Return [X, Y] of the center of cell containing provided text 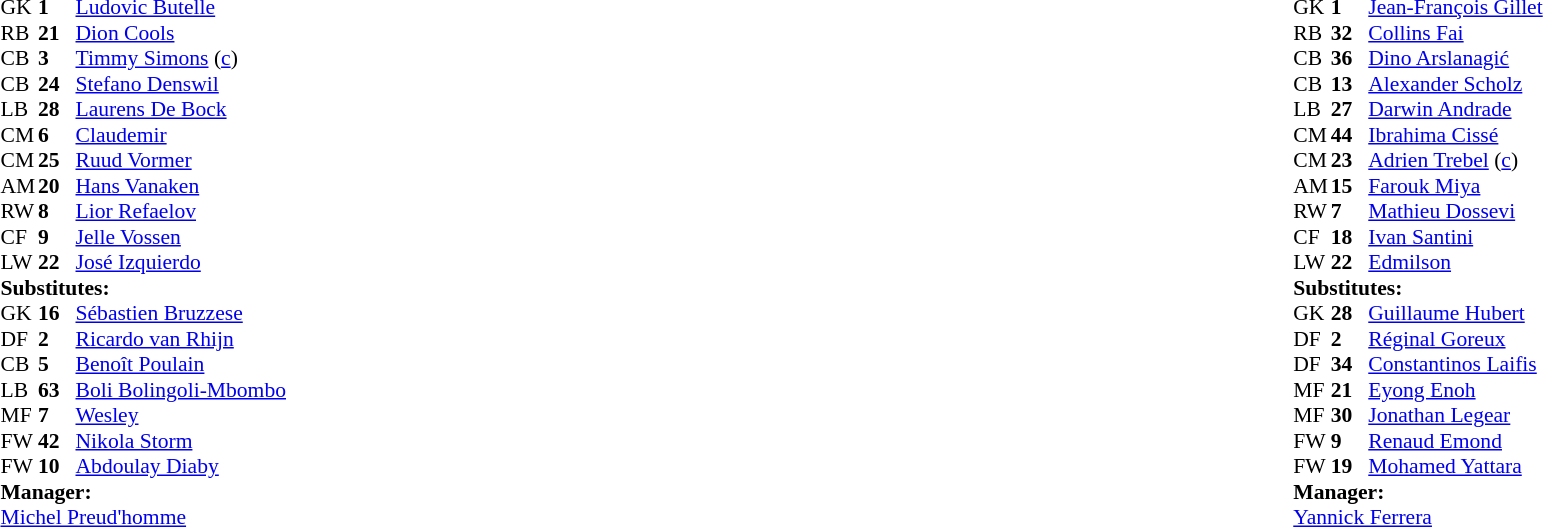
16 [57, 313]
Dion Cools [181, 33]
Jelle Vossen [181, 237]
18 [1350, 237]
30 [1350, 415]
Ricardo van Rhijn [181, 339]
Wesley [181, 415]
Eyong Enoh [1455, 390]
Ibrahima Cissé [1455, 135]
Lior Refaelov [181, 211]
32 [1350, 33]
Constantinos Laifis [1455, 365]
Nikola Storm [181, 441]
Claudemir [181, 135]
25 [57, 161]
23 [1350, 161]
8 [57, 211]
10 [57, 467]
15 [1350, 186]
Mathieu Dossevi [1455, 211]
Darwin Andrade [1455, 109]
24 [57, 84]
Collins Fai [1455, 33]
José Izquierdo [181, 263]
Ruud Vormer [181, 161]
5 [57, 365]
Farouk Miya [1455, 186]
Renaud Emond [1455, 441]
6 [57, 135]
Adrien Trebel (c) [1455, 161]
Alexander Scholz [1455, 84]
Stefano Denswil [181, 84]
Edmilson [1455, 263]
3 [57, 59]
Benoît Poulain [181, 365]
Dino Arslanagić [1455, 59]
19 [1350, 467]
13 [1350, 84]
20 [57, 186]
34 [1350, 365]
36 [1350, 59]
Abdoulay Diaby [181, 467]
Réginal Goreux [1455, 339]
27 [1350, 109]
Laurens De Bock [181, 109]
Jonathan Legear [1455, 415]
44 [1350, 135]
Boli Bolingoli-Mbombo [181, 390]
Mohamed Yattara [1455, 467]
42 [57, 441]
Hans Vanaken [181, 186]
Sébastien Bruzzese [181, 313]
Guillaume Hubert [1455, 313]
Ivan Santini [1455, 237]
63 [57, 390]
Timmy Simons (c) [181, 59]
